Determine the (x, y) coordinate at the center of the cell enclosing the given text.  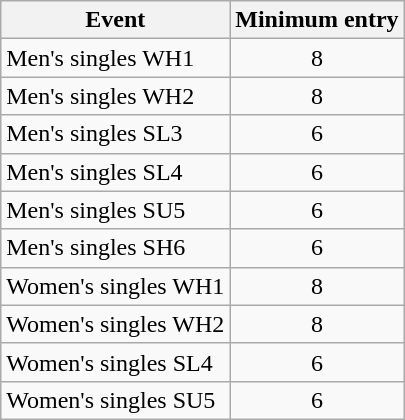
Men's singles SL4 (116, 172)
Men's singles WH1 (116, 58)
Men's singles SH6 (116, 248)
Men's singles SL3 (116, 134)
Women's singles WH1 (116, 286)
Women's singles SL4 (116, 362)
Women's singles WH2 (116, 324)
Men's singles SU5 (116, 210)
Event (116, 20)
Women's singles SU5 (116, 400)
Men's singles WH2 (116, 96)
Minimum entry (317, 20)
